Detect which cell encompasses the target text, then output its [X, Y] center coordinate. 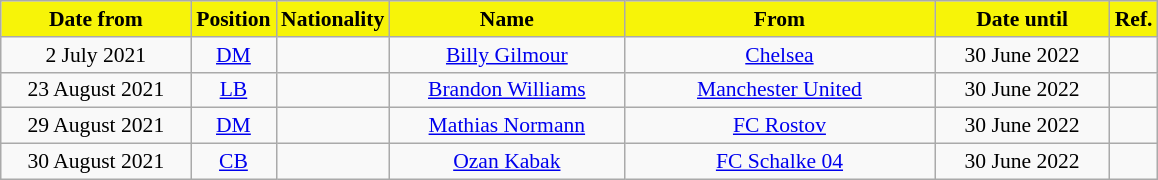
From [779, 19]
LB [234, 90]
29 August 2021 [96, 126]
Chelsea [779, 55]
Date until [1022, 19]
Date from [96, 19]
Brandon Williams [506, 90]
Mathias Normann [506, 126]
Ref. [1134, 19]
Billy Gilmour [506, 55]
30 August 2021 [96, 162]
23 August 2021 [96, 90]
Position [234, 19]
Manchester United [779, 90]
2 July 2021 [96, 55]
Nationality [332, 19]
FC Rostov [779, 126]
FC Schalke 04 [779, 162]
Name [506, 19]
Ozan Kabak [506, 162]
CB [234, 162]
